Capture the cell that displays the provided text and extract its [X, Y] central coordinate. 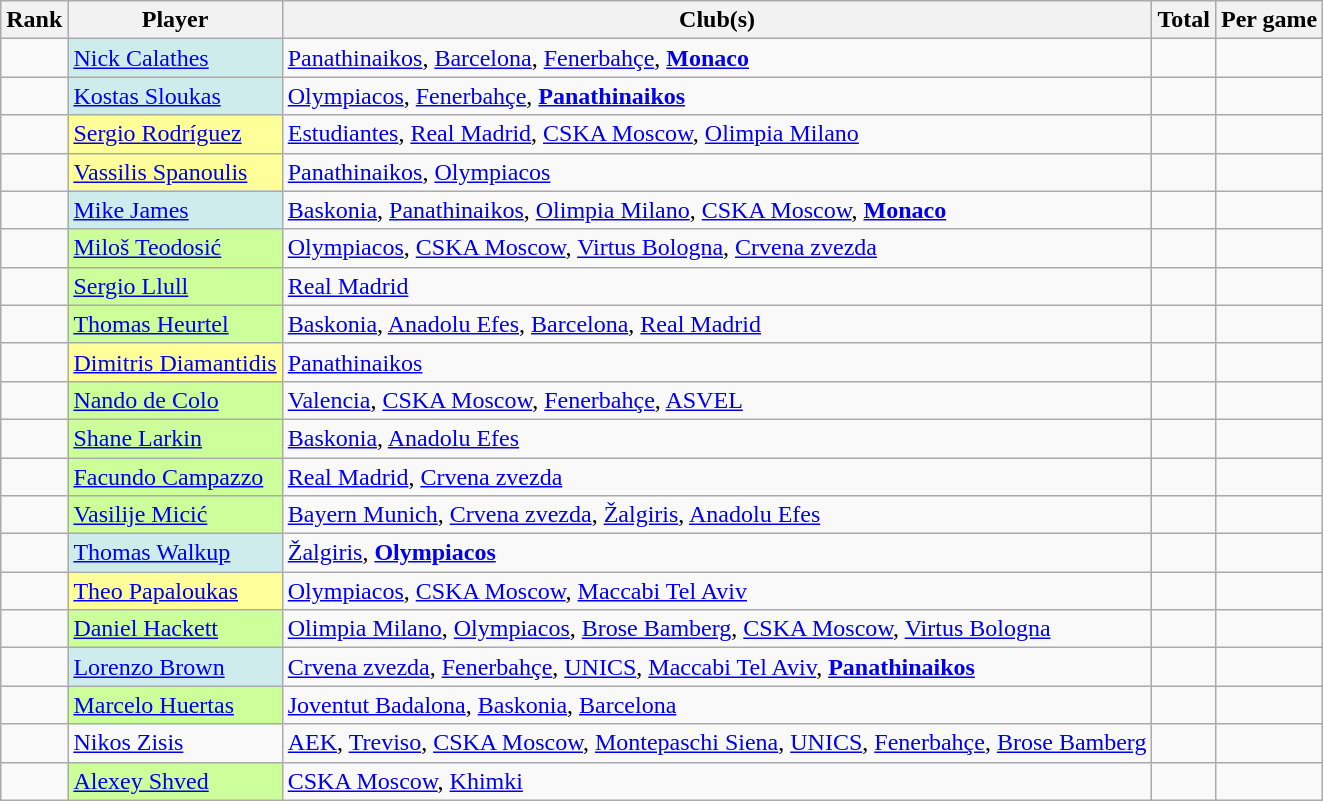
Dimitris Diamantidis [175, 362]
Miloš Teodosić [175, 248]
Baskonia, Anadolu Efes [717, 438]
Olympiacos, CSKA Moscow, Virtus Bologna, Crvena zvezda [717, 248]
Kostas Sloukas [175, 96]
Shane Larkin [175, 438]
Baskonia, Anadolu Efes, Barcelona, Real Madrid [717, 324]
Estudiantes, Real Madrid, CSKA Moscow, Olimpia Milano [717, 134]
Joventut Badalona, Baskonia, Barcelona [717, 705]
Theo Papaloukas [175, 591]
Vasilije Micić [175, 515]
Thomas Walkup [175, 553]
Per game [1268, 20]
Nando de Colo [175, 400]
Lorenzo Brown [175, 667]
AEK, Treviso, CSKA Moscow, Montepaschi Siena, UNICS, Fenerbahçe, Brose Bamberg [717, 743]
Valencia, CSKA Moscow, Fenerbahçe, ASVEL [717, 400]
Nikos Zisis [175, 743]
Crvena zvezda, Fenerbahçe, UNICS, Maccabi Tel Aviv, Panathinaikos [717, 667]
CSKA Moscow, Khimki [717, 781]
Olympiacos, CSKA Moscow, Maccabi Tel Aviv [717, 591]
Marcelo Huertas [175, 705]
Real Madrid [717, 286]
Club(s) [717, 20]
Alexey Shved [175, 781]
Žalgiris, Olympiacos [717, 553]
Panathinaikos [717, 362]
Baskonia, Panathinaikos, Olimpia Milano, CSKA Moscow, Monaco [717, 210]
Rank [34, 20]
Sergio Rodríguez [175, 134]
Olimpia Milano, Olympiacos, Brose Bamberg, CSKA Moscow, Virtus Bologna [717, 629]
Player [175, 20]
Sergio Llull [175, 286]
Facundo Campazzo [175, 477]
Bayern Munich, Crvena zvezda, Žalgiris, Anadolu Efes [717, 515]
Thomas Heurtel [175, 324]
Panathinaikos, Barcelona, Fenerbahçe, Monaco [717, 58]
Panathinaikos, Olympiacos [717, 172]
Vassilis Spanoulis [175, 172]
Olympiacos, Fenerbahçe, Panathinaikos [717, 96]
Mike James [175, 210]
Total [1184, 20]
Daniel Hackett [175, 629]
Nick Calathes [175, 58]
Real Madrid, Crvena zvezda [717, 477]
